Output the [X, Y] coordinate of the center of the cell containing the given text.  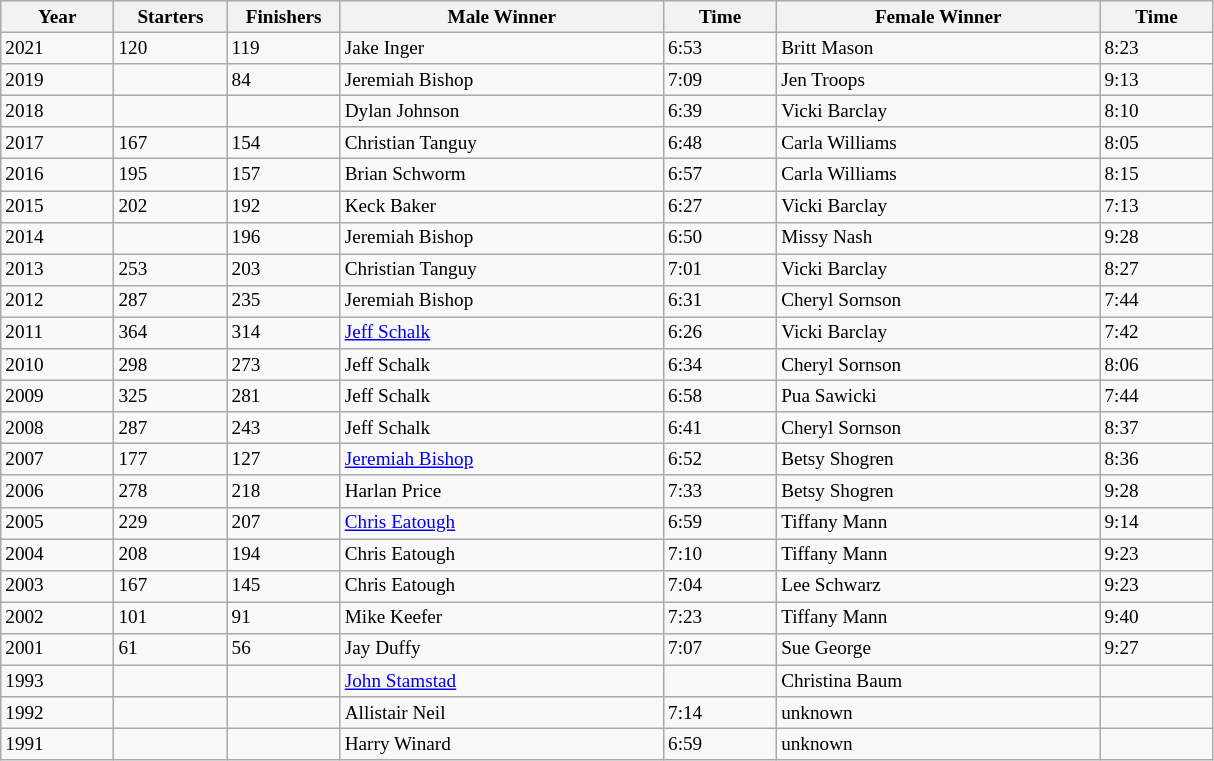
2013 [58, 270]
6:27 [720, 206]
Dylan Johnson [502, 111]
325 [170, 396]
Starters [170, 17]
9:14 [1156, 523]
6:31 [720, 301]
8:05 [1156, 143]
2017 [58, 143]
235 [284, 301]
2001 [58, 649]
2010 [58, 365]
91 [284, 618]
6:53 [720, 48]
2009 [58, 396]
314 [284, 333]
7:04 [720, 586]
7:13 [1156, 206]
Jen Troops [938, 80]
Keck Baker [502, 206]
6:58 [720, 396]
Christina Baum [938, 681]
John Stamstad [502, 681]
157 [284, 175]
Finishers [284, 17]
2006 [58, 491]
8:10 [1156, 111]
8:15 [1156, 175]
Brian Schworm [502, 175]
1993 [58, 681]
2003 [58, 586]
84 [284, 80]
Missy Nash [938, 238]
6:26 [720, 333]
2011 [58, 333]
8:06 [1156, 365]
273 [284, 365]
207 [284, 523]
196 [284, 238]
Year [58, 17]
2018 [58, 111]
1992 [58, 713]
2016 [58, 175]
192 [284, 206]
61 [170, 649]
6:48 [720, 143]
9:27 [1156, 649]
1991 [58, 744]
Lee Schwarz [938, 586]
Jay Duffy [502, 649]
6:52 [720, 460]
120 [170, 48]
194 [284, 554]
Female Winner [938, 17]
154 [284, 143]
243 [284, 428]
7:09 [720, 80]
56 [284, 649]
7:01 [720, 270]
Sue George [938, 649]
Mike Keefer [502, 618]
8:23 [1156, 48]
8:37 [1156, 428]
2008 [58, 428]
177 [170, 460]
2019 [58, 80]
7:07 [720, 649]
119 [284, 48]
298 [170, 365]
Male Winner [502, 17]
Harlan Price [502, 491]
145 [284, 586]
9:13 [1156, 80]
2014 [58, 238]
2005 [58, 523]
208 [170, 554]
364 [170, 333]
6:41 [720, 428]
229 [170, 523]
127 [284, 460]
7:33 [720, 491]
195 [170, 175]
281 [284, 396]
Britt Mason [938, 48]
253 [170, 270]
2002 [58, 618]
202 [170, 206]
6:50 [720, 238]
2004 [58, 554]
7:23 [720, 618]
278 [170, 491]
Allistair Neil [502, 713]
8:36 [1156, 460]
6:39 [720, 111]
203 [284, 270]
2007 [58, 460]
8:27 [1156, 270]
Harry Winard [502, 744]
9:40 [1156, 618]
Jake Inger [502, 48]
7:14 [720, 713]
6:57 [720, 175]
2012 [58, 301]
7:10 [720, 554]
218 [284, 491]
Pua Sawicki [938, 396]
101 [170, 618]
2021 [58, 48]
6:34 [720, 365]
2015 [58, 206]
7:42 [1156, 333]
